Locate the cell with the specified text and output its [x, y] center coordinate. 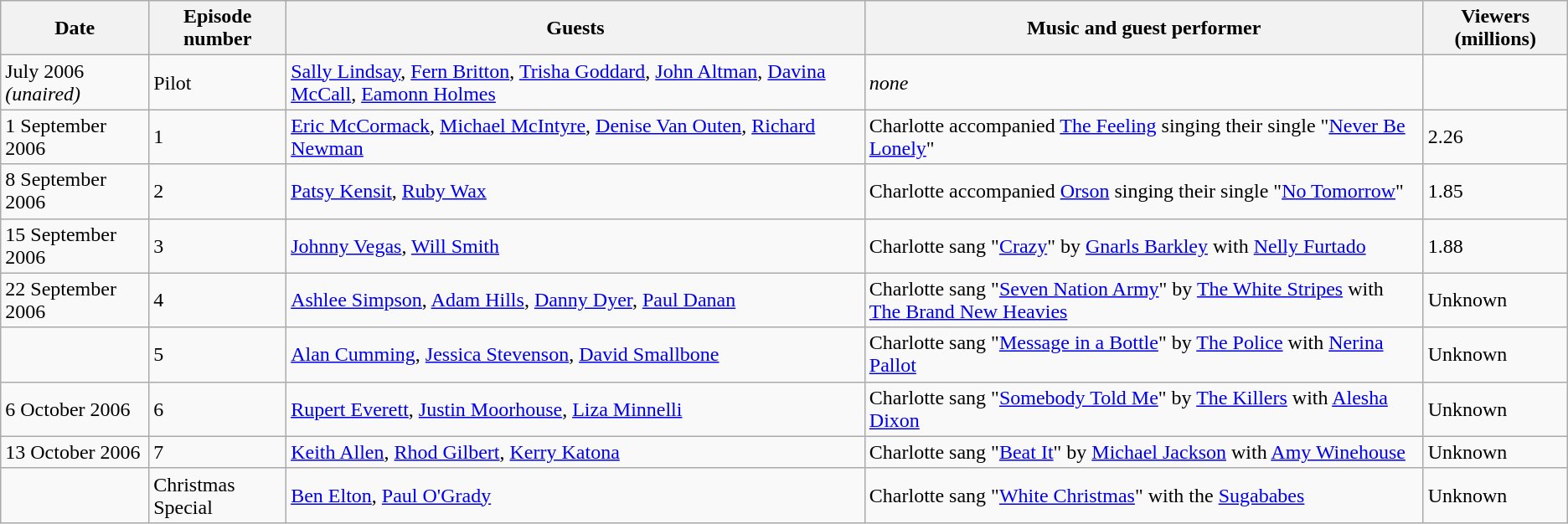
Charlotte sang "Beat It" by Michael Jackson with Amy Winehouse [1144, 452]
1 [218, 137]
Johnny Vegas, Will Smith [576, 246]
Keith Allen, Rhod Gilbert, Kerry Katona [576, 452]
Charlotte sang "Message in a Bottle" by The Police with Nerina Pallot [1144, 355]
Pilot [218, 82]
Alan Cumming, Jessica Stevenson, David Smallbone [576, 355]
6 [218, 408]
4 [218, 300]
1 September 2006 [75, 137]
8 September 2006 [75, 191]
Charlotte sang "Crazy" by Gnarls Barkley with Nelly Furtado [1144, 246]
Charlotte accompanied The Feeling singing their single "Never Be Lonely" [1144, 137]
6 October 2006 [75, 408]
Charlotte accompanied Orson singing their single "No Tomorrow" [1144, 191]
Sally Lindsay, Fern Britton, Trisha Goddard, John Altman, Davina McCall, Eamonn Holmes [576, 82]
3 [218, 246]
2.26 [1495, 137]
July 2006 (unaired) [75, 82]
Episode number [218, 28]
none [1144, 82]
Charlotte sang "Somebody Told Me" by The Killers with Alesha Dixon [1144, 408]
Ben Elton, Paul O'Grady [576, 496]
7 [218, 452]
13 October 2006 [75, 452]
15 September 2006 [75, 246]
Date [75, 28]
Rupert Everett, Justin Moorhouse, Liza Minnelli [576, 408]
Christmas Special [218, 496]
Charlotte sang "White Christmas" with the Sugababes [1144, 496]
1.88 [1495, 246]
Music and guest performer [1144, 28]
Ashlee Simpson, Adam Hills, Danny Dyer, Paul Danan [576, 300]
22 September 2006 [75, 300]
Eric McCormack, Michael McIntyre, Denise Van Outen, Richard Newman [576, 137]
2 [218, 191]
Guests [576, 28]
Patsy Kensit, Ruby Wax [576, 191]
Charlotte sang "Seven Nation Army" by The White Stripes with The Brand New Heavies [1144, 300]
1.85 [1495, 191]
Viewers (millions) [1495, 28]
5 [218, 355]
